Provide the (x, y) coordinate of the cell's center where the given text is located.  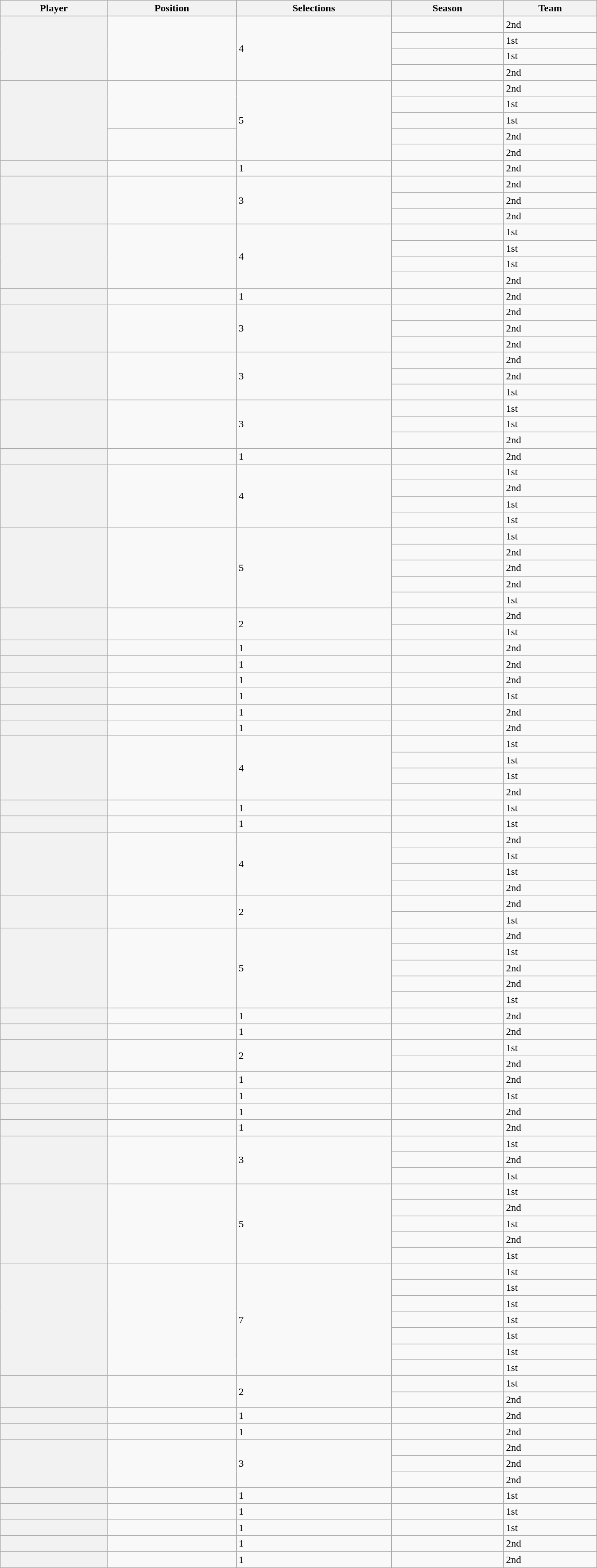
Position (172, 8)
Selections (314, 8)
Season (448, 8)
Team (550, 8)
7 (314, 1320)
Player (54, 8)
